Output the (X, Y) coordinate of the center of the cell containing the given text.  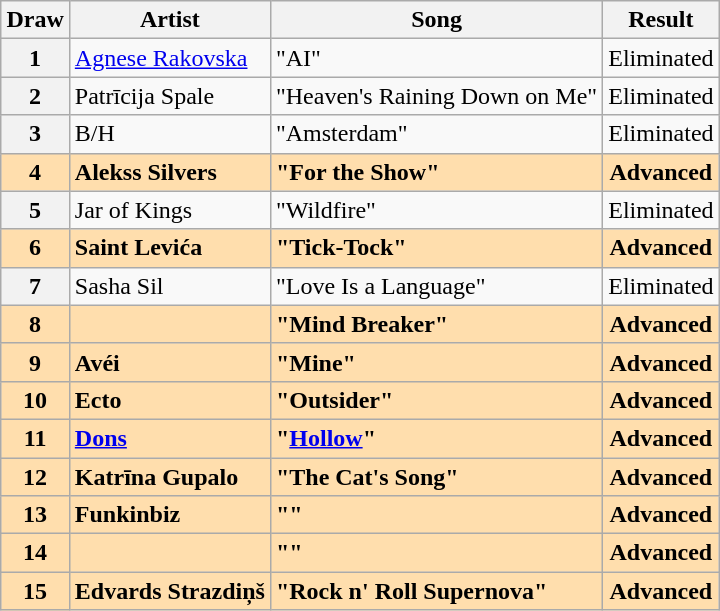
Alekss Silvers (170, 172)
Patrīcija Spale (170, 96)
Artist (170, 20)
4 (35, 172)
15 (35, 591)
3 (35, 134)
"Love Is a Language" (436, 286)
6 (35, 248)
Agnese Rakovska (170, 58)
"Amsterdam" (436, 134)
8 (35, 324)
7 (35, 286)
14 (35, 553)
9 (35, 362)
Saint Levića (170, 248)
13 (35, 515)
Avéi (170, 362)
12 (35, 477)
Draw (35, 20)
"Hollow" (436, 438)
"Mind Breaker" (436, 324)
"Tick-Tock" (436, 248)
10 (35, 400)
Funkinbiz (170, 515)
Dons (170, 438)
"Mine" (436, 362)
5 (35, 210)
11 (35, 438)
"AI" (436, 58)
"The Cat's Song" (436, 477)
Jar of Kings (170, 210)
2 (35, 96)
Sasha Sil (170, 286)
Result (661, 20)
Ecto (170, 400)
"Wildfire" (436, 210)
1 (35, 58)
"Heaven's Raining Down on Me" (436, 96)
"For the Show" (436, 172)
B/H (170, 134)
Katrīna Gupalo (170, 477)
"Outsider" (436, 400)
Song (436, 20)
"Rock n' Roll Supernova" (436, 591)
Edvards Strazdiņš (170, 591)
